Output the [X, Y] coordinate of the center of the cell containing the given text.  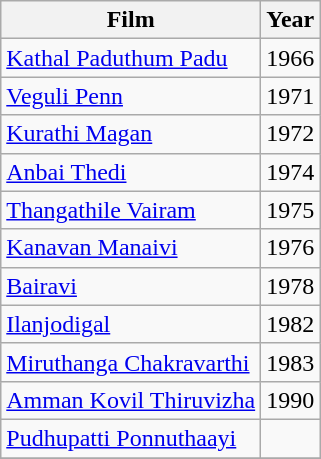
1978 [290, 286]
Ilanjodigal [131, 324]
1982 [290, 324]
1974 [290, 172]
Year [290, 20]
1976 [290, 248]
1983 [290, 362]
Bairavi [131, 286]
Amman Kovil Thiruvizha [131, 400]
Pudhupatti Ponnuthaayi [131, 438]
Veguli Penn [131, 96]
Film [131, 20]
1990 [290, 400]
Miruthanga Chakravarthi [131, 362]
Kathal Paduthum Padu [131, 58]
1966 [290, 58]
1972 [290, 134]
1975 [290, 210]
1971 [290, 96]
Kurathi Magan [131, 134]
Thangathile Vairam [131, 210]
Kanavan Manaivi [131, 248]
Anbai Thedi [131, 172]
